Return the [X, Y] coordinate for the center point of the cell that contains the specified text.  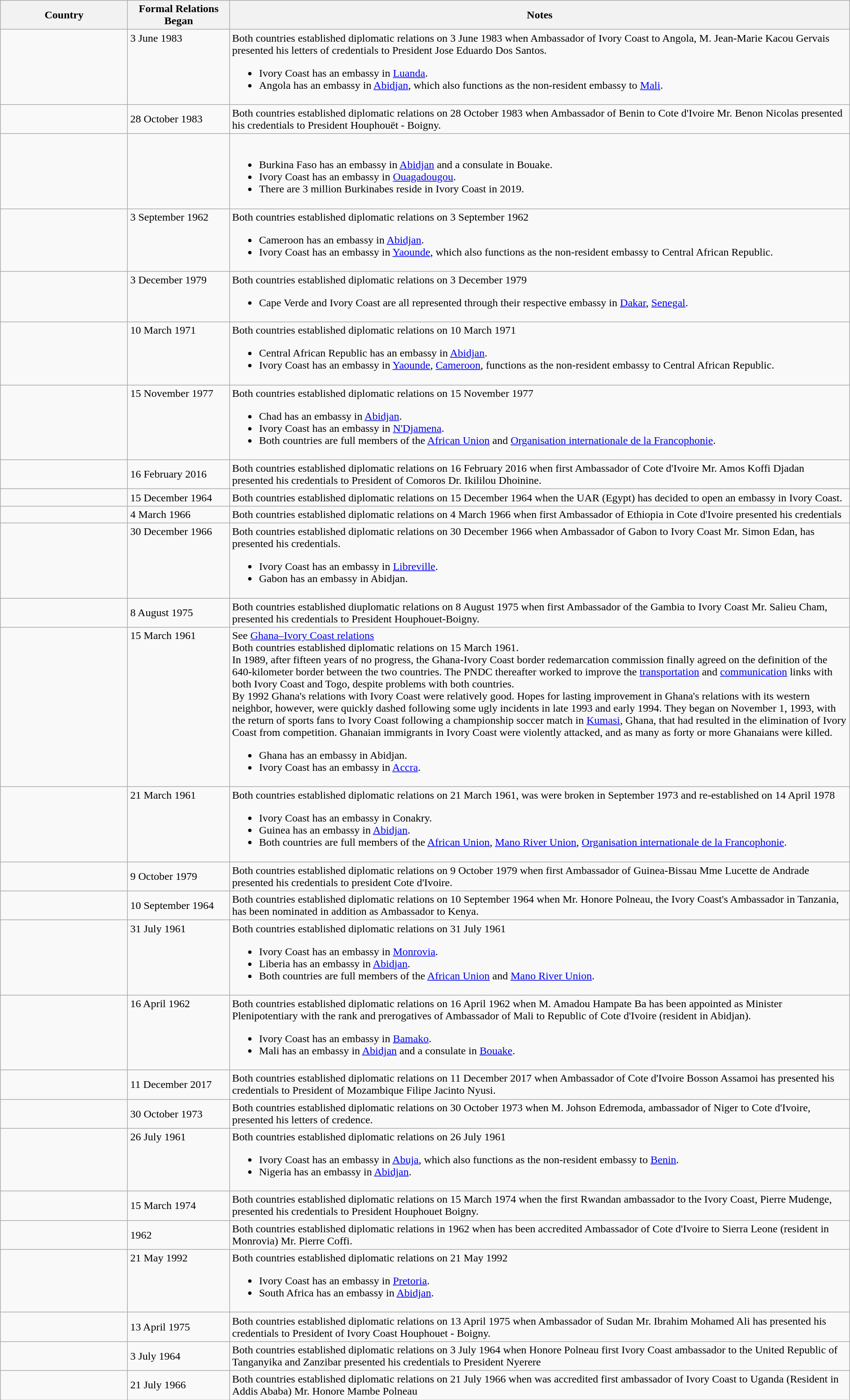
15 March 1961 [178, 707]
31 July 1961 [178, 958]
16 April 1962 [178, 1032]
3 June 1983 [178, 67]
30 December 1966 [178, 561]
Formal Relations Began [178, 15]
3 September 1962 [178, 240]
10 September 1964 [178, 906]
3 July 1964 [178, 1356]
4 March 1966 [178, 514]
16 February 2016 [178, 474]
21 May 1992 [178, 1281]
Both countries established diplomatic relations on 4 March 1966 when first Ambassador of Ethiopia in Cote d'Ivoire presented his credentials [540, 514]
3 December 1979 [178, 297]
10 March 1971 [178, 353]
30 October 1973 [178, 1114]
15 December 1964 [178, 497]
13 April 1975 [178, 1326]
15 November 1977 [178, 422]
8 August 1975 [178, 613]
21 July 1966 [178, 1385]
Notes [540, 15]
28 October 1983 [178, 119]
26 July 1961 [178, 1160]
Country [64, 15]
Both countries established diplomatic relations on 15 December 1964 when the UAR (Egypt) has decided to open an embassy in Ivory Coast. [540, 497]
9 October 1979 [178, 876]
11 December 2017 [178, 1084]
15 March 1974 [178, 1205]
21 March 1961 [178, 824]
1962 [178, 1235]
Both countries established diplomatic relations on 21 May 1992Ivory Coast has an embassy in Pretoria.South Africa has an embassy in Abidjan. [540, 1281]
